For the text-containing cell, return its midpoint in (X, Y) coordinate format. 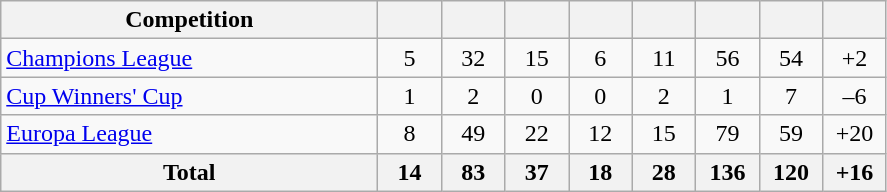
+20 (855, 134)
32 (473, 58)
Competition (190, 20)
Europa League (190, 134)
120 (791, 172)
6 (600, 58)
59 (791, 134)
136 (728, 172)
12 (600, 134)
Cup Winners' Cup (190, 96)
28 (664, 172)
22 (537, 134)
14 (410, 172)
Champions League (190, 58)
11 (664, 58)
49 (473, 134)
18 (600, 172)
Total (190, 172)
37 (537, 172)
–6 (855, 96)
7 (791, 96)
56 (728, 58)
79 (728, 134)
5 (410, 58)
83 (473, 172)
54 (791, 58)
8 (410, 134)
+16 (855, 172)
+2 (855, 58)
